Provide the (x, y) coordinate of the cell's center where the given text is located.  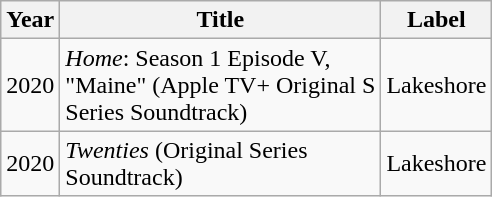
Title (220, 20)
Home: Season 1 Episode V,"Maine" (Apple TV+ Original SSeries Soundtrack) (220, 85)
Label (436, 20)
Twenties (Original SeriesSoundtrack) (220, 164)
Year (30, 20)
